Output the (x, y) coordinate of the center of the cell containing the given text.  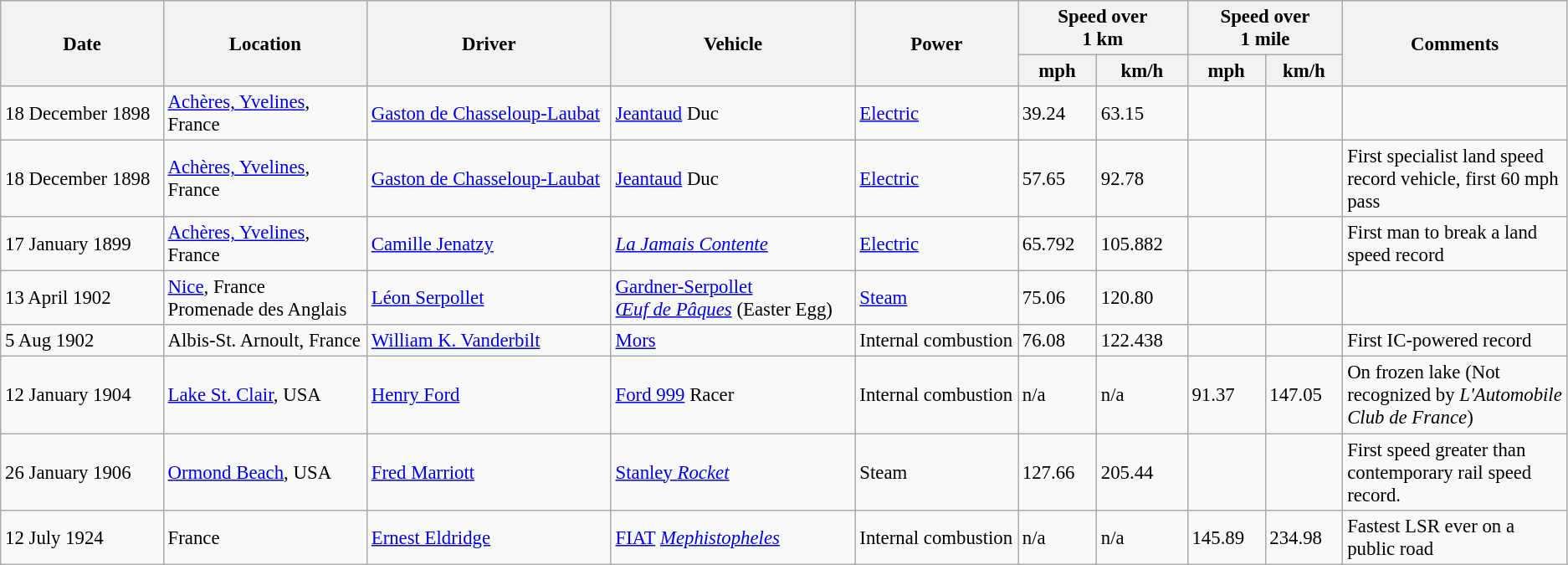
12 July 1924 (82, 537)
Albis-St. Arnoult, France (264, 341)
5 Aug 1902 (82, 341)
La Jamais Contente (733, 244)
Power (937, 44)
On frozen lake (Not recognized by L'Automobile Club de France) (1455, 395)
Nice, FrancePromenade des Anglais (264, 298)
Driver (489, 44)
120.80 (1143, 298)
Ernest Eldridge (489, 537)
William K. Vanderbilt (489, 341)
122.438 (1143, 341)
39.24 (1058, 114)
First IC-powered record (1455, 341)
13 April 1902 (82, 298)
Camille Jenatzy (489, 244)
Stanley Rocket (733, 472)
Ford 999 Racer (733, 395)
26 January 1906 (82, 472)
147.05 (1304, 395)
75.06 (1058, 298)
145.89 (1227, 537)
First speed greater than contemporary rail speed record. (1455, 472)
France (264, 537)
65.792 (1058, 244)
Fred Marriott (489, 472)
91.37 (1227, 395)
127.66 (1058, 472)
Fastest LSR ever on a public road (1455, 537)
17 January 1899 (82, 244)
Gardner-Serpollet Œuf de Pâques (Easter Egg) (733, 298)
Léon Serpollet (489, 298)
63.15 (1143, 114)
Henry Ford (489, 395)
Comments (1455, 44)
Lake St. Clair, USA (264, 395)
Date (82, 44)
Speed over1 km (1103, 28)
57.65 (1058, 179)
Mors (733, 341)
105.882 (1143, 244)
Ormond Beach, USA (264, 472)
205.44 (1143, 472)
Speed over1 mile (1265, 28)
12 January 1904 (82, 395)
234.98 (1304, 537)
76.08 (1058, 341)
First man to break a land speed record (1455, 244)
First specialist land speed record vehicle, first 60 mph pass (1455, 179)
FIAT Mephistopheles (733, 537)
Vehicle (733, 44)
Location (264, 44)
92.78 (1143, 179)
